Return the [x, y] coordinate for the center point of the cell that contains the specified text.  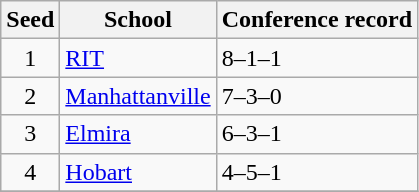
4 [30, 172]
7–3–0 [316, 96]
Manhattanville [138, 96]
School [138, 20]
2 [30, 96]
4–5–1 [316, 172]
Conference record [316, 20]
Hobart [138, 172]
Seed [30, 20]
6–3–1 [316, 134]
3 [30, 134]
Elmira [138, 134]
8–1–1 [316, 58]
1 [30, 58]
RIT [138, 58]
